Return the [x, y] coordinate for the center point of the cell that contains the specified text.  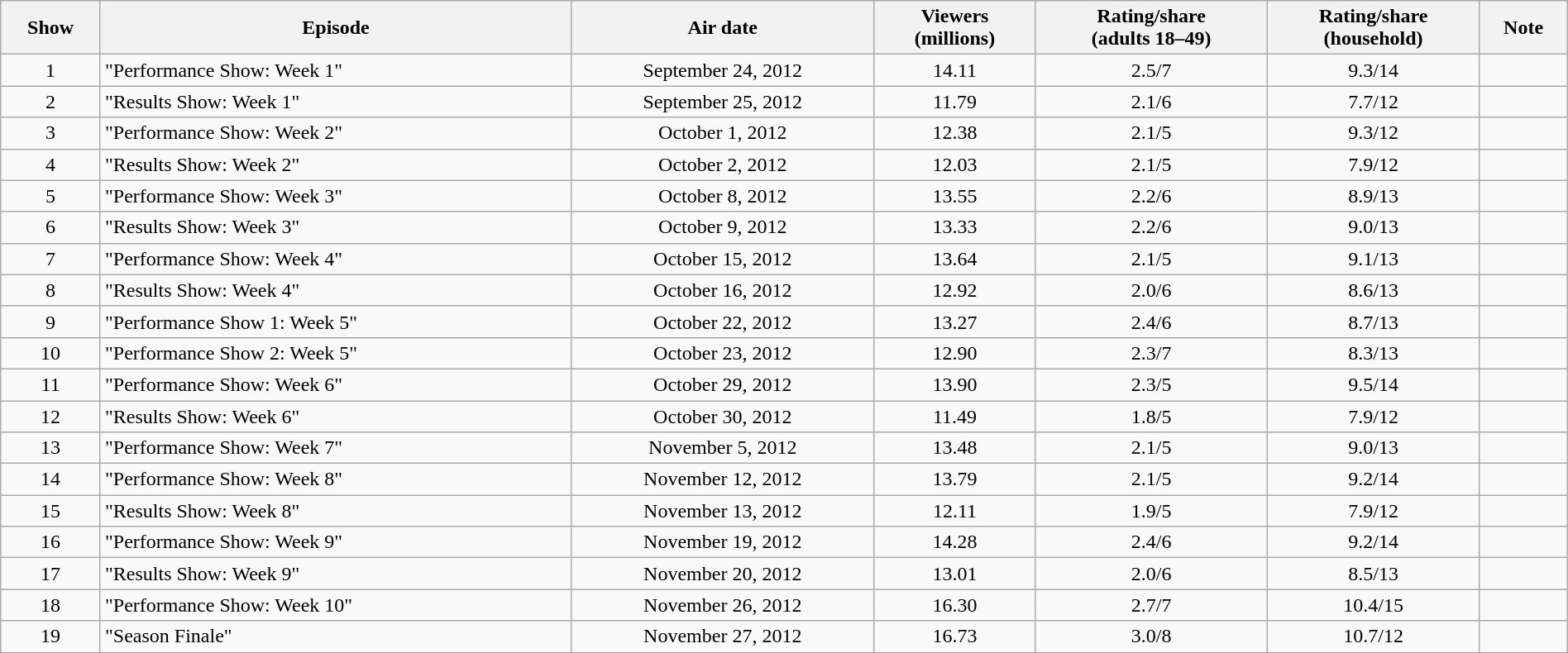
"Results Show: Week 9" [336, 574]
"Performance Show: Week 8" [336, 479]
8 [51, 290]
15 [51, 511]
November 12, 2012 [723, 479]
November 19, 2012 [723, 542]
13.79 [954, 479]
2 [51, 102]
16 [51, 542]
14 [51, 479]
"Performance Show 2: Week 5" [336, 353]
13.48 [954, 448]
9.3/12 [1373, 133]
October 2, 2012 [723, 164]
8.9/13 [1373, 196]
13.64 [954, 259]
3 [51, 133]
October 23, 2012 [723, 353]
6 [51, 227]
2.3/7 [1151, 353]
October 30, 2012 [723, 416]
2.5/7 [1151, 70]
"Season Finale" [336, 636]
1.9/5 [1151, 511]
5 [51, 196]
12.92 [954, 290]
10.7/12 [1373, 636]
16.30 [954, 605]
"Results Show: Week 1" [336, 102]
October 22, 2012 [723, 322]
Episode [336, 28]
18 [51, 605]
13.90 [954, 384]
"Performance Show 1: Week 5" [336, 322]
Rating/share(adults 18–49) [1151, 28]
9.1/13 [1373, 259]
7 [51, 259]
Note [1523, 28]
12.11 [954, 511]
9.5/14 [1373, 384]
16.73 [954, 636]
8.7/13 [1373, 322]
12.38 [954, 133]
"Performance Show: Week 4" [336, 259]
"Results Show: Week 2" [336, 164]
November 20, 2012 [723, 574]
1.8/5 [1151, 416]
"Performance Show: Week 1" [336, 70]
"Performance Show: Week 10" [336, 605]
October 29, 2012 [723, 384]
October 8, 2012 [723, 196]
"Results Show: Week 6" [336, 416]
2.3/5 [1151, 384]
October 1, 2012 [723, 133]
Air date [723, 28]
8.3/13 [1373, 353]
"Performance Show: Week 9" [336, 542]
17 [51, 574]
"Performance Show: Week 2" [336, 133]
Viewers(millions) [954, 28]
November 5, 2012 [723, 448]
10 [51, 353]
October 16, 2012 [723, 290]
"Performance Show: Week 7" [336, 448]
"Results Show: Week 4" [336, 290]
3.0/8 [1151, 636]
September 25, 2012 [723, 102]
October 15, 2012 [723, 259]
2.1/6 [1151, 102]
9.3/14 [1373, 70]
11.79 [954, 102]
9 [51, 322]
"Results Show: Week 3" [336, 227]
Rating/share(household) [1373, 28]
November 13, 2012 [723, 511]
"Results Show: Week 8" [336, 511]
Show [51, 28]
12.90 [954, 353]
13.33 [954, 227]
October 9, 2012 [723, 227]
8.6/13 [1373, 290]
11.49 [954, 416]
November 26, 2012 [723, 605]
4 [51, 164]
"Performance Show: Week 6" [336, 384]
13.27 [954, 322]
14.28 [954, 542]
7.7/12 [1373, 102]
1 [51, 70]
September 24, 2012 [723, 70]
12 [51, 416]
13 [51, 448]
November 27, 2012 [723, 636]
13.55 [954, 196]
19 [51, 636]
14.11 [954, 70]
"Performance Show: Week 3" [336, 196]
11 [51, 384]
2.7/7 [1151, 605]
12.03 [954, 164]
10.4/15 [1373, 605]
13.01 [954, 574]
8.5/13 [1373, 574]
